Detect which cell encompasses the target text, then output its [x, y] center coordinate. 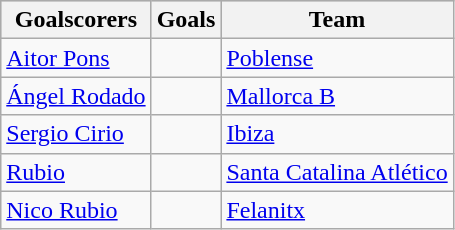
Team [337, 20]
Goalscorers [76, 20]
Nico Rubio [76, 210]
Ángel Rodado [76, 96]
Ibiza [337, 134]
Mallorca B [337, 96]
Felanitx [337, 210]
Aitor Pons [76, 58]
Poblense [337, 58]
Sergio Cirio [76, 134]
Goals [186, 20]
Santa Catalina Atlético [337, 172]
Rubio [76, 172]
